Scan for the cell matching the given text and deliver its [X, Y] coordinate at center. 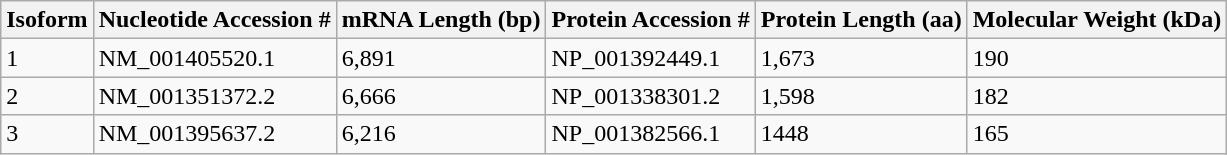
Nucleotide Accession # [214, 20]
1,673 [861, 58]
NM_001395637.2 [214, 134]
Protein Length (aa) [861, 20]
NM_001405520.1 [214, 58]
NP_001338301.2 [650, 96]
3 [47, 134]
190 [1097, 58]
NP_001392449.1 [650, 58]
165 [1097, 134]
1 [47, 58]
6,216 [441, 134]
Isoform [47, 20]
6,666 [441, 96]
Protein Accession # [650, 20]
6,891 [441, 58]
2 [47, 96]
NP_001382566.1 [650, 134]
1,598 [861, 96]
182 [1097, 96]
NM_001351372.2 [214, 96]
Molecular Weight (kDa) [1097, 20]
mRNA Length (bp) [441, 20]
1448 [861, 134]
